From the cell containing the given text, extract its center point as [x, y] coordinate. 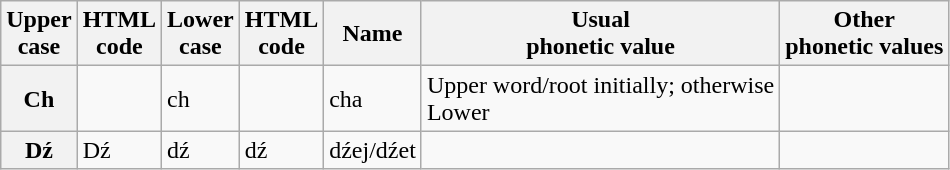
Otherphonetic values [864, 34]
Name [373, 34]
Lowercase [201, 34]
cha [373, 98]
Uppercase [39, 34]
Upper word/root initially; otherwise Lower [600, 98]
ch [201, 98]
dźej/dźet [373, 150]
Usualphonetic value [600, 34]
Ch [39, 98]
